Pinpoint the cell where the given text exists, returning its [X, Y] midpoint coordinate. 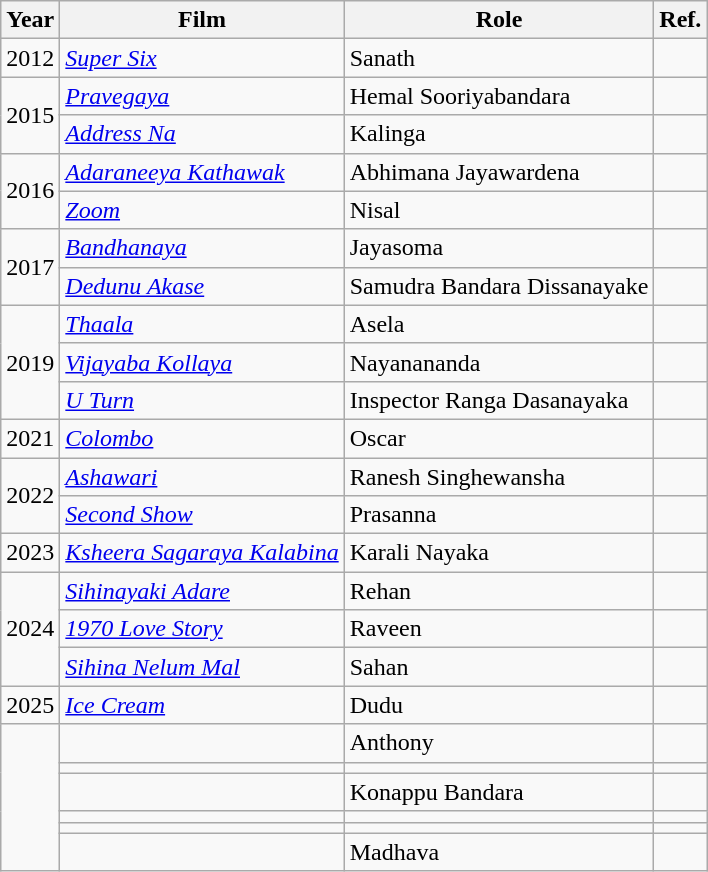
Dedunu Akase [202, 286]
Prasanna [499, 515]
Jayasoma [499, 248]
Anthony [499, 743]
2021 [30, 438]
Madhava [499, 852]
Karali Nayaka [499, 553]
2016 [30, 191]
2012 [30, 58]
Address Na [202, 134]
2025 [30, 705]
Super Six [202, 58]
Oscar [499, 438]
2017 [30, 267]
1970 Love Story [202, 629]
Raveen [499, 629]
Sihinayaki Adare [202, 591]
Asela [499, 324]
Kalinga [499, 134]
Ashawari [202, 477]
Rehan [499, 591]
Samudra Bandara Dissanayake [499, 286]
Colombo [202, 438]
Nisal [499, 210]
Konappu Bandara [499, 792]
Second Show [202, 515]
Role [499, 20]
Inspector Ranga Dasanayaka [499, 400]
Nayanananda [499, 362]
Year [30, 20]
Ksheera Sagaraya Kalabina [202, 553]
Thaala [202, 324]
2019 [30, 362]
Ref. [680, 20]
2023 [30, 553]
U Turn [202, 400]
Sahan [499, 667]
Hemal Sooriyabandara [499, 96]
Dudu [499, 705]
Ice Cream [202, 705]
Ranesh Singhewansha [499, 477]
2024 [30, 629]
2015 [30, 115]
Sihina Nelum Mal [202, 667]
Zoom [202, 210]
Bandhanaya [202, 248]
Adaraneeya Kathawak [202, 172]
2022 [30, 496]
Sanath [499, 58]
Abhimana Jayawardena [499, 172]
Vijayaba Kollaya [202, 362]
Film [202, 20]
Pravegaya [202, 96]
